Pinpoint the cell where the given text exists, returning its [x, y] midpoint coordinate. 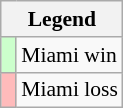
Miami loss [70, 90]
Legend [62, 19]
Miami win [70, 55]
